Locate the cell with the specified text and output its (x, y) center coordinate. 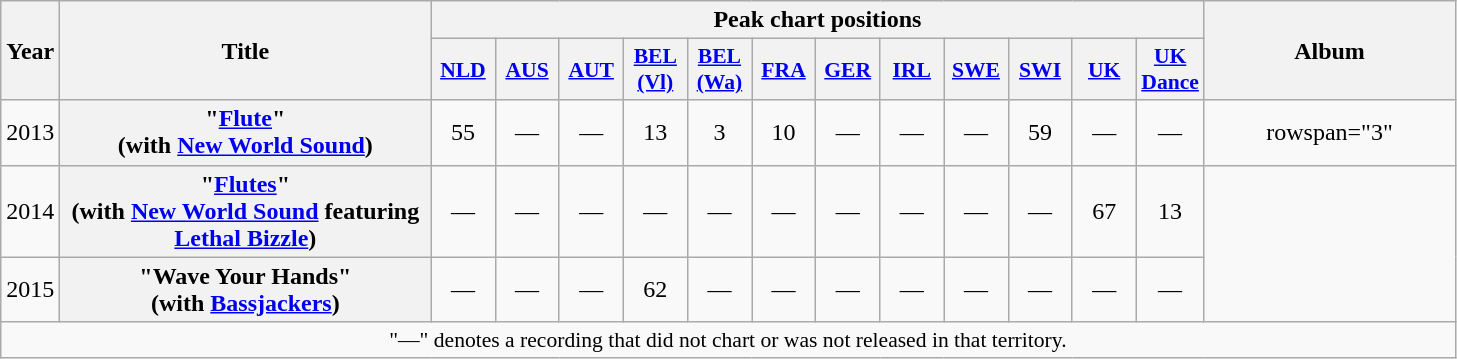
10 (784, 132)
SWE (976, 70)
Title (246, 50)
GER (848, 70)
BEL (Vl) (655, 70)
rowspan="3" (1330, 132)
BEL (Wa) (719, 70)
AUT (591, 70)
3 (719, 132)
UKDance (1170, 70)
NLD (463, 70)
2014 (30, 211)
62 (655, 290)
"Flutes" (with New World Sound featuring Lethal Bizzle) (246, 211)
67 (1104, 211)
"Wave Your Hands" (with Bassjackers) (246, 290)
IRL (912, 70)
Album (1330, 50)
FRA (784, 70)
2013 (30, 132)
Year (30, 50)
"—" denotes a recording that did not chart or was not released in that territory. (728, 340)
Peak chart positions (818, 20)
UK (1104, 70)
59 (1040, 132)
2015 (30, 290)
55 (463, 132)
AUS (527, 70)
SWI (1040, 70)
"Flute" (with New World Sound) (246, 132)
